Scan for the cell matching the given text and deliver its [x, y] coordinate at center. 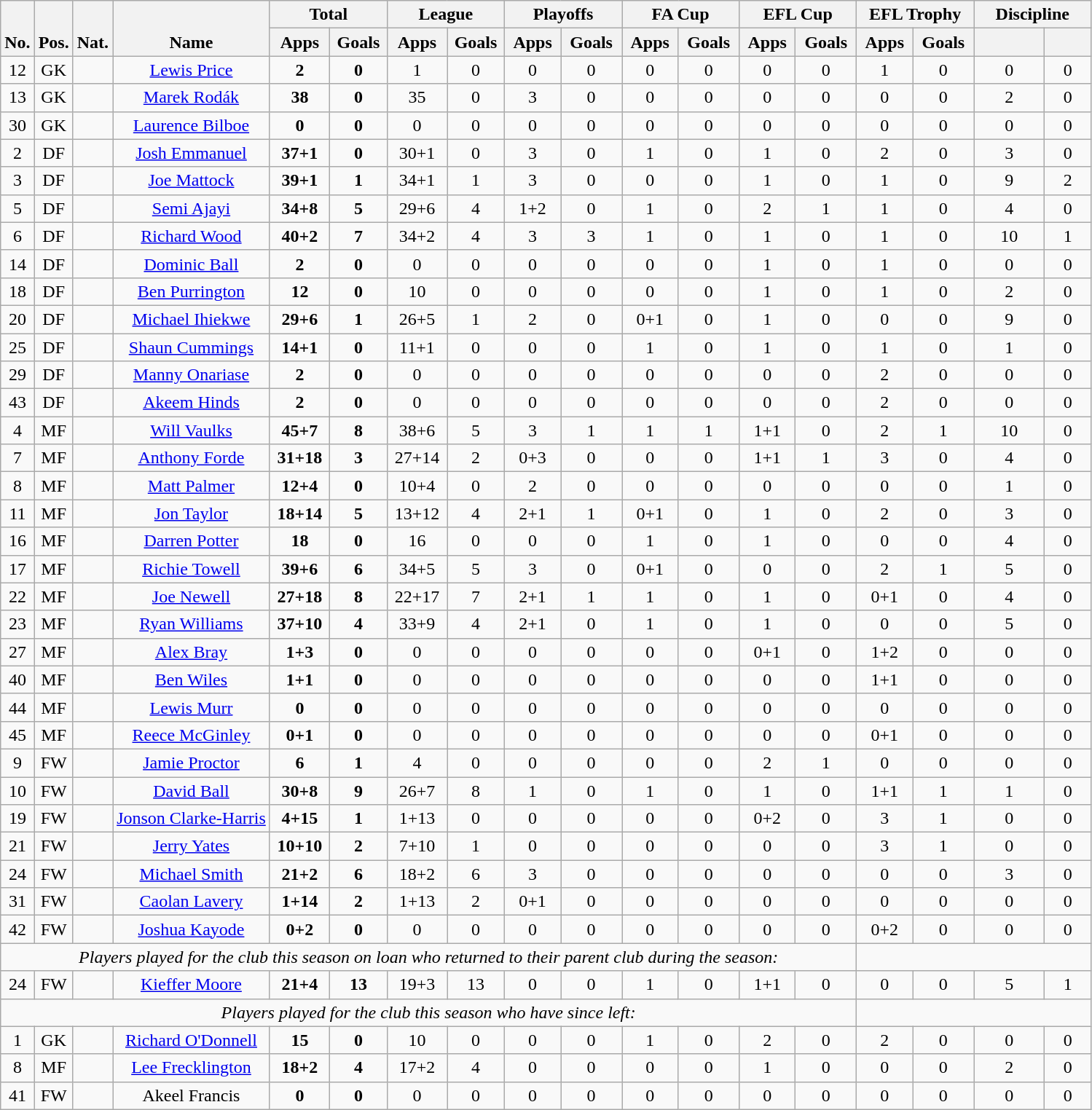
Will Vaulks [192, 430]
30 [17, 125]
Total [328, 15]
Akeel Francis [192, 1095]
10+10 [299, 846]
Kieffer Moore [192, 985]
39+1 [299, 181]
29 [17, 375]
33+9 [417, 624]
31+18 [299, 458]
22+17 [417, 597]
Ben Wiles [192, 680]
45 [17, 735]
Joe Mattock [192, 181]
20 [17, 319]
37+10 [299, 624]
40+2 [299, 236]
17 [17, 569]
4+15 [299, 819]
19+3 [417, 985]
17+2 [417, 1068]
38+6 [417, 430]
Jerry Yates [192, 846]
19 [17, 819]
No. [17, 28]
Discipline [1033, 15]
44 [17, 707]
12+4 [299, 486]
Nat. [93, 28]
40 [17, 680]
Dominic Ball [192, 264]
45+7 [299, 430]
38 [299, 98]
25 [17, 347]
Laurence Bilboe [192, 125]
1+14 [299, 902]
Jonson Clarke-Harris [192, 819]
11 [17, 513]
Jon Taylor [192, 513]
39+6 [299, 569]
Michael Smith [192, 874]
18+14 [299, 513]
1+3 [299, 652]
10+4 [417, 486]
Players played for the club this season who have since left: [428, 1012]
Joshua Kayode [192, 929]
14 [17, 264]
0+3 [532, 458]
Ryan Williams [192, 624]
13+12 [417, 513]
21+2 [299, 874]
35 [417, 98]
EFL Cup [798, 15]
22 [17, 597]
34+1 [417, 181]
15 [299, 1040]
Caolan Lavery [192, 902]
Pos. [54, 28]
11+1 [417, 347]
FA Cup [680, 15]
Richie Towell [192, 569]
Players played for the club this season on loan who returned to their parent club during the season: [428, 957]
Lewis Murr [192, 707]
21+4 [299, 985]
Lewis Price [192, 70]
Reece McGinley [192, 735]
34+8 [299, 208]
Alex Bray [192, 652]
Shaun Cummings [192, 347]
EFL Trophy [915, 15]
David Ball [192, 790]
42 [17, 929]
23 [17, 624]
26+7 [417, 790]
41 [17, 1095]
Richard O'Donnell [192, 1040]
League [446, 15]
Ben Purrington [192, 291]
Michael Ihiekwe [192, 319]
7+10 [417, 846]
43 [17, 403]
Name [192, 28]
Lee Frecklington [192, 1068]
34+2 [417, 236]
34+5 [417, 569]
Matt Palmer [192, 486]
30+8 [299, 790]
Semi Ajayi [192, 208]
Darren Potter [192, 541]
14+1 [299, 347]
26+5 [417, 319]
Manny Onariase [192, 375]
Akeem Hinds [192, 403]
Playoffs [562, 15]
27+14 [417, 458]
Richard Wood [192, 236]
Jamie Proctor [192, 763]
Anthony Forde [192, 458]
30+1 [417, 153]
27 [17, 652]
21 [17, 846]
37+1 [299, 153]
Joe Newell [192, 597]
Marek Rodák [192, 98]
27+18 [299, 597]
Josh Emmanuel [192, 153]
31 [17, 902]
